Identify which cell holds the provided text, then report its (X, Y) central coordinate. 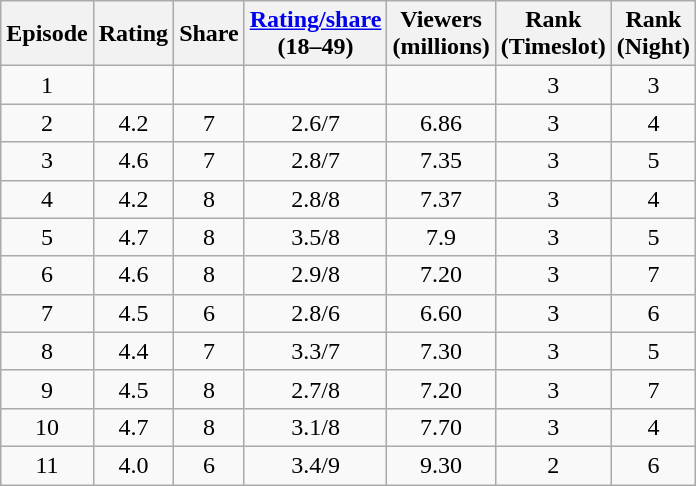
4.4 (133, 351)
2.8/7 (316, 161)
2.7/8 (316, 389)
Viewers(millions) (441, 34)
1 (47, 85)
Rating (133, 34)
Share (210, 34)
3.5/8 (316, 237)
3.1/8 (316, 427)
2.8/6 (316, 313)
7.35 (441, 161)
10 (47, 427)
9 (47, 389)
9.30 (441, 465)
3.3/7 (316, 351)
7.9 (441, 237)
7.37 (441, 199)
Rating/share(18–49) (316, 34)
3.4/9 (316, 465)
Episode (47, 34)
7.70 (441, 427)
6.60 (441, 313)
6.86 (441, 123)
2.6/7 (316, 123)
Rank(Night) (653, 34)
Rank(Timeslot) (553, 34)
11 (47, 465)
2.8/8 (316, 199)
7.30 (441, 351)
2.9/8 (316, 275)
4.0 (133, 465)
